Determine the [x, y] coordinate at the center of the cell enclosing the given text.  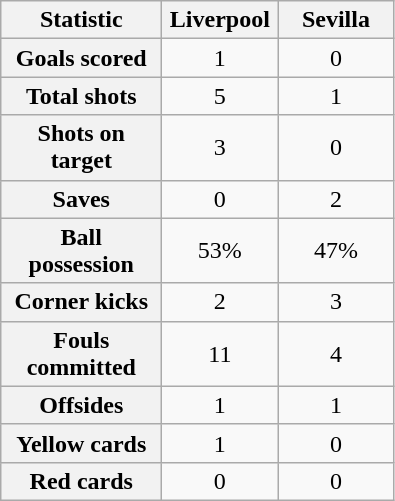
Offsides [82, 405]
47% [336, 250]
Sevilla [336, 20]
Fouls committed [82, 354]
5 [220, 96]
Corner kicks [82, 302]
4 [336, 354]
53% [220, 250]
Total shots [82, 96]
Liverpool [220, 20]
Shots on target [82, 148]
Goals scored [82, 58]
Yellow cards [82, 443]
Ball possession [82, 250]
Saves [82, 199]
Red cards [82, 481]
Statistic [82, 20]
11 [220, 354]
